From the cell containing the given text, extract its center point as [X, Y] coordinate. 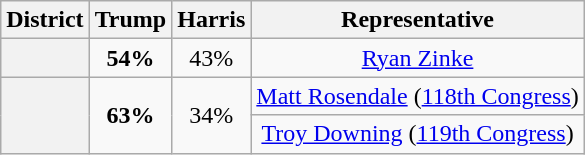
34% [212, 115]
Trump [130, 20]
District [45, 20]
63% [130, 115]
Harris [212, 20]
Matt Rosendale (118th Congress) [418, 96]
Ryan Zinke [418, 58]
Representative [418, 20]
54% [130, 58]
43% [212, 58]
Troy Downing (119th Congress) [418, 134]
